Search for the cell housing the specified text and yield its [X, Y] center coordinate. 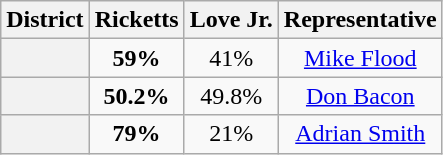
Adrian Smith [360, 134]
49.8% [231, 96]
Representative [360, 20]
79% [136, 134]
Love Jr. [231, 20]
21% [231, 134]
Don Bacon [360, 96]
Mike Flood [360, 58]
59% [136, 58]
41% [231, 58]
Ricketts [136, 20]
District [45, 20]
50.2% [136, 96]
